Provide the (X, Y) coordinate of the cell's center where the given text is located.  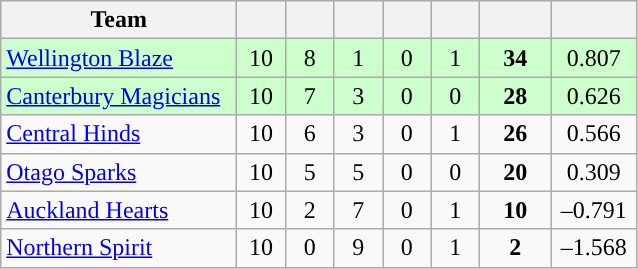
28 (516, 96)
34 (516, 58)
0.566 (594, 134)
Otago Sparks (119, 172)
0.807 (594, 58)
26 (516, 134)
Canterbury Magicians (119, 96)
Northern Spirit (119, 248)
0.626 (594, 96)
–0.791 (594, 210)
9 (358, 248)
Central Hinds (119, 134)
8 (310, 58)
6 (310, 134)
–1.568 (594, 248)
Auckland Hearts (119, 210)
0.309 (594, 172)
Wellington Blaze (119, 58)
Team (119, 20)
20 (516, 172)
